Search for the cell housing the specified text and yield its [X, Y] center coordinate. 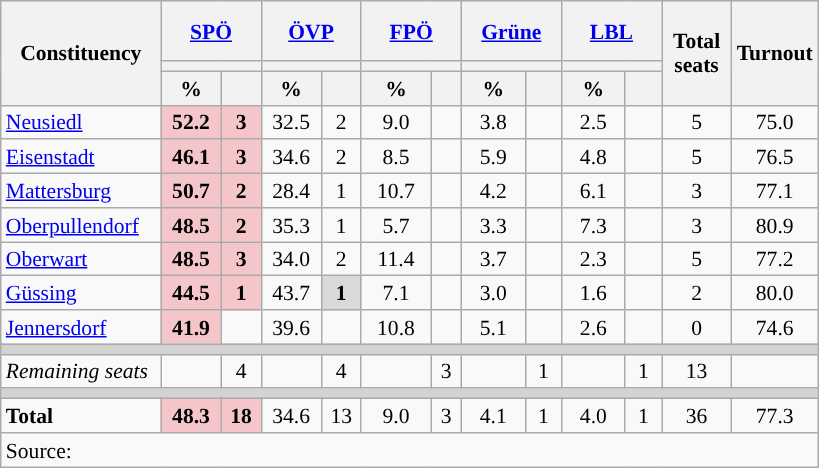
Source: [410, 450]
4.8 [593, 157]
Remaining seats [81, 371]
41.9 [191, 327]
48.3 [191, 416]
77.2 [775, 259]
Neusiedl [81, 122]
50.7 [191, 191]
4.1 [493, 416]
Constituency [81, 53]
44.5 [191, 293]
6.1 [593, 191]
Oberwart [81, 259]
Oberpullendorf [81, 225]
ÖVP [311, 31]
75.0 [775, 122]
1.6 [593, 293]
5.1 [493, 327]
74.6 [775, 327]
43.7 [291, 293]
3.3 [493, 225]
11.4 [396, 259]
2.5 [593, 122]
Mattersburg [81, 191]
5.9 [493, 157]
0 [697, 327]
39.6 [291, 327]
Totalseats [697, 53]
36 [697, 416]
3.8 [493, 122]
8.5 [396, 157]
4.0 [593, 416]
35.3 [291, 225]
2.3 [593, 259]
77.3 [775, 416]
Grüne [511, 31]
2.6 [593, 327]
Turnout [775, 53]
7.3 [593, 225]
7.1 [396, 293]
Eisenstadt [81, 157]
77.1 [775, 191]
4.2 [493, 191]
32.5 [291, 122]
Total [81, 416]
28.4 [291, 191]
76.5 [775, 157]
80.9 [775, 225]
46.1 [191, 157]
3.7 [493, 259]
Güssing [81, 293]
FPÖ [411, 31]
SPÖ [211, 31]
5.7 [396, 225]
52.2 [191, 122]
10.8 [396, 327]
Jennersdorf [81, 327]
34.0 [291, 259]
3.0 [493, 293]
LBL [611, 31]
10.7 [396, 191]
80.0 [775, 293]
18 [241, 416]
